Output the [x, y] coordinate of the center of the cell containing the given text.  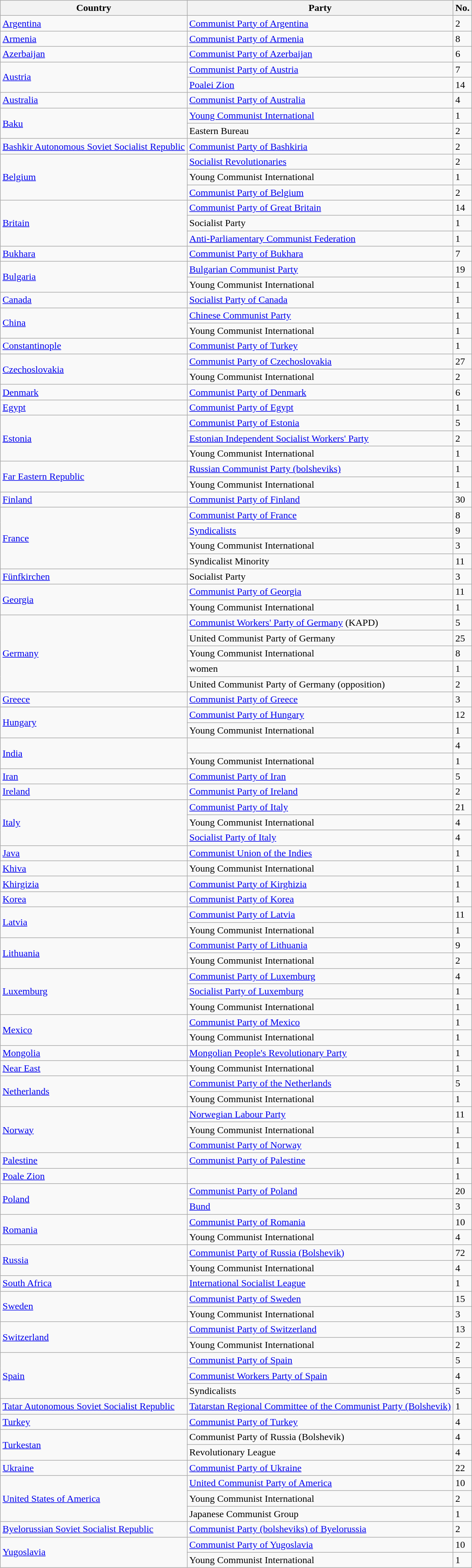
Party [320, 8]
Socialist Revolutionaries [320, 161]
Armenia [94, 39]
South Africa [94, 1283]
Latvia [94, 922]
Sweden [94, 1306]
Khiva [94, 868]
Bulgaria [94, 277]
Far Eastern Republic [94, 477]
Khirgizia [94, 884]
Communist Party of Spain [320, 1360]
Revolutionary League [320, 1453]
Communist Party of Denmark [320, 392]
Tatar Autonomous Soviet Socialist Republic [94, 1406]
Communist Workers' Party of Germany (KAPD) [320, 623]
No. [462, 8]
Communist Party of Sweden [320, 1299]
Spain [94, 1375]
women [320, 669]
Mongolian People's Revolutionary Party [320, 1053]
Denmark [94, 392]
Azerbaijan [94, 54]
Communist Party of Australia [320, 100]
Communist Party of Austria [320, 69]
Egypt [94, 407]
Communist Party of Norway [320, 1145]
Turkestan [94, 1445]
Communist Party of Poland [320, 1191]
Palestine [94, 1160]
Communist Workers Party of Spain [320, 1375]
Finland [94, 500]
Communist Party of Great Britain [320, 208]
Mexico [94, 1030]
Norwegian Labour Party [320, 1114]
Communist Party of Yugoslavia [320, 1545]
Communist Party of Belgium [320, 193]
Communist Party of Korea [320, 899]
22 [462, 1468]
Near East [94, 1068]
Communist Party of Bukhara [320, 254]
Bashkir Autonomous Soviet Socialist Republic [94, 146]
Communist Party of Finland [320, 500]
Communist Party of Kirghizia [320, 884]
Communist Party of Czechoslovakia [320, 361]
Socialist Party of Luxemburg [320, 992]
Communist Party of Iran [320, 776]
Communist Party of Greece [320, 700]
Communist Party of Palestine [320, 1160]
30 [462, 500]
Australia [94, 100]
Communist Party of Estonia [320, 423]
Greece [94, 700]
Romania [94, 1230]
Anti-Parliamentary Communist Federation [320, 239]
Mongolia [94, 1053]
Canada [94, 300]
Communist Party of Italy [320, 807]
Russia [94, 1260]
Byelorussian Soviet Socialist Republic [94, 1529]
Tatarstan Regional Committee of the Communist Party (Bolshevik) [320, 1406]
Communist Party of Egypt [320, 407]
Belgium [94, 177]
Ukraine [94, 1468]
19 [462, 269]
Communist Party of Romania [320, 1222]
Country [94, 8]
International Socialist League [320, 1283]
Poale Zion [94, 1176]
Austria [94, 77]
21 [462, 807]
United Communist Party of Germany [320, 638]
Netherlands [94, 1091]
Britain [94, 223]
Germany [94, 653]
United Communist Party of Germany (opposition) [320, 684]
Communist Party of Latvia [320, 914]
Chinese Communist Party [320, 315]
Communist Party of the Netherlands [320, 1084]
Bukhara [94, 254]
Argentina [94, 23]
China [94, 323]
Communist Party of Ireland [320, 792]
Poland [94, 1199]
25 [462, 638]
Communist Party of Mexico [320, 1022]
Czechoslovakia [94, 369]
Iran [94, 776]
13 [462, 1329]
Poalei Zion [320, 85]
Korea [94, 899]
Japanese Communist Group [320, 1514]
Communist Party of Hungary [320, 715]
France [94, 538]
Eastern Bureau [320, 131]
Communist Party of Argentina [320, 23]
Norway [94, 1130]
Turkey [94, 1421]
Baku [94, 123]
Communist Party of Armenia [320, 39]
Georgia [94, 600]
Syndicalist Minority [320, 561]
Hungary [94, 723]
United States of America [94, 1499]
Russian Communist Party (bolsheviks) [320, 469]
Estonia [94, 438]
Communist Party of Lithuania [320, 945]
Bund [320, 1207]
Communist Party of Luxemburg [320, 976]
Switzerland [94, 1337]
15 [462, 1299]
12 [462, 715]
Communist Party of Georgia [320, 592]
Estonian Independent Socialist Workers' Party [320, 438]
Communist Party of Bashkiria [320, 146]
Communist Party of Ukraine [320, 1468]
Communist Union of the Indies [320, 853]
Communist Party of Azerbaijan [320, 54]
Ireland [94, 792]
Italy [94, 822]
Communist Party of Switzerland [320, 1329]
Communist Party (bolsheviks) of Byelorussia [320, 1529]
Lithuania [94, 953]
Fünfkirchen [94, 576]
Java [94, 853]
Yugoslavia [94, 1552]
Socialist Party of Canada [320, 300]
20 [462, 1191]
United Communist Party of America [320, 1483]
India [94, 753]
Communist Party of France [320, 515]
Socialist Party of Italy [320, 838]
Bulgarian Communist Party [320, 269]
72 [462, 1253]
Luxemburg [94, 992]
Constantinople [94, 346]
27 [462, 361]
